Determine the (x, y) coordinate at the center of the cell enclosing the given text.  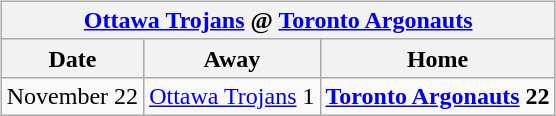
November 22 (72, 96)
Ottawa Trojans 1 (232, 96)
Toronto Argonauts 22 (438, 96)
Date (72, 58)
Home (438, 58)
Ottawa Trojans @ Toronto Argonauts (278, 20)
Away (232, 58)
